Output the [X, Y] coordinate of the center of the cell containing the given text.  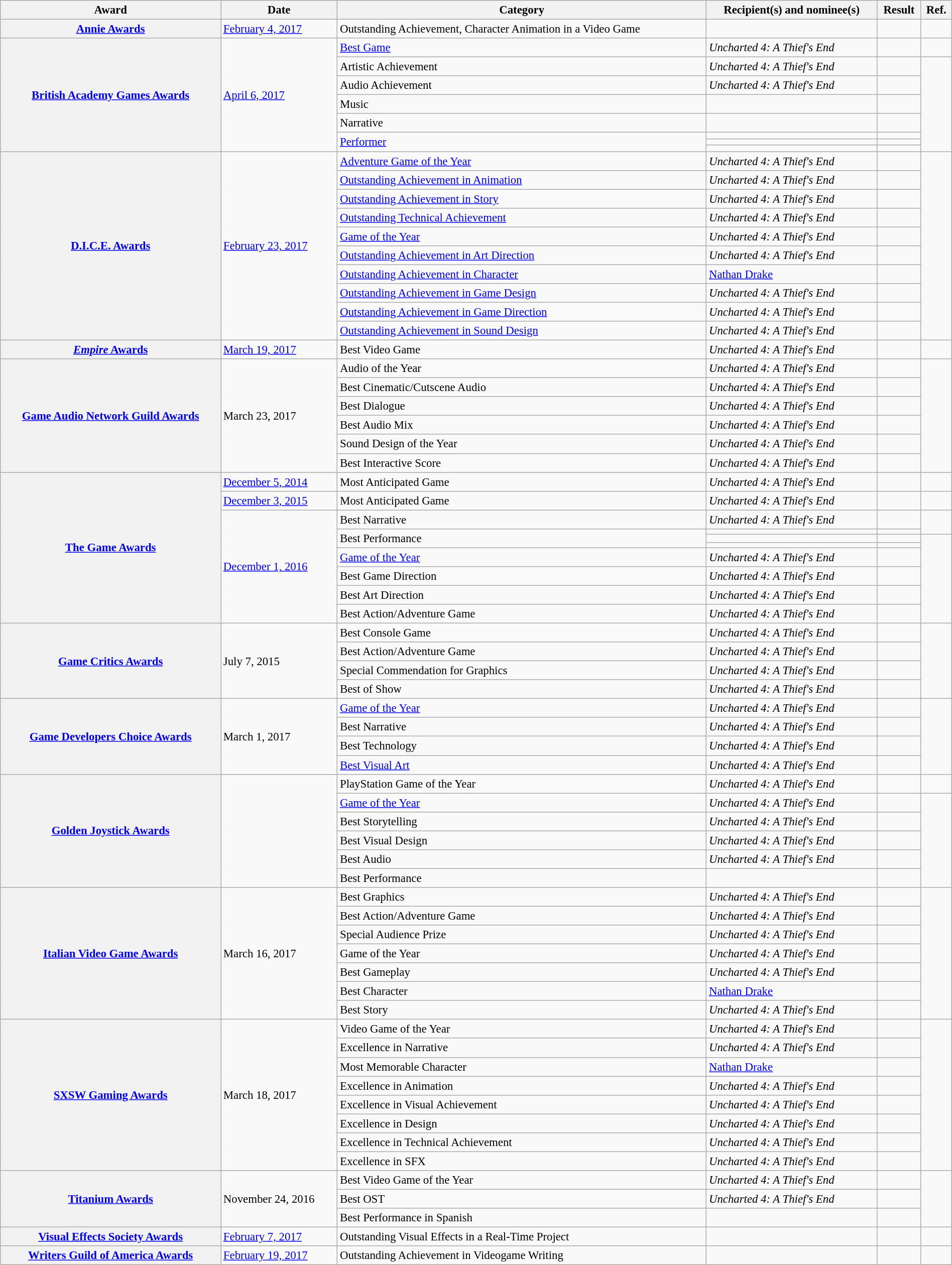
Best Interactive Score [522, 463]
Best Game [522, 48]
Best Performance in Spanish [522, 1218]
March 16, 2017 [279, 954]
Special Commendation for Graphics [522, 671]
Outstanding Achievement in Animation [522, 180]
Italian Video Game Awards [110, 954]
December 5, 2014 [279, 482]
Best Audio Mix [522, 425]
Best OST [522, 1199]
Excellence in Design [522, 1123]
Result [899, 10]
Excellence in Technical Achievement [522, 1143]
Ref. [936, 10]
Excellence in Narrative [522, 1048]
December 1, 2016 [279, 567]
Excellence in SFX [522, 1161]
Game Critics Awards [110, 661]
Most Memorable Character [522, 1067]
Best Visual Art [522, 765]
February 19, 2017 [279, 1255]
Best Storytelling [522, 821]
Outstanding Achievement in Character [522, 274]
Recipient(s) and nominee(s) [792, 10]
Best Game Direction [522, 576]
February 4, 2017 [279, 29]
Outstanding Achievement, Character Animation in a Video Game [522, 29]
March 23, 2017 [279, 416]
Best Technology [522, 746]
Writers Guild of America Awards [110, 1255]
November 24, 2016 [279, 1199]
Audio of the Year [522, 368]
March 1, 2017 [279, 736]
Best Visual Design [522, 840]
Best Console Game [522, 633]
February 7, 2017 [279, 1237]
Outstanding Visual Effects in a Real-Time Project [522, 1237]
April 6, 2017 [279, 95]
Audio Achievement [522, 85]
Best Graphics [522, 897]
Category [522, 10]
Artistic Achievement [522, 67]
December 3, 2015 [279, 500]
Excellence in Animation [522, 1086]
July 7, 2015 [279, 661]
Best of Show [522, 689]
PlayStation Game of the Year [522, 784]
Award [110, 10]
February 23, 2017 [279, 246]
March 19, 2017 [279, 350]
Outstanding Achievement in Story [522, 199]
Best Gameplay [522, 972]
Visual Effects Society Awards [110, 1237]
Performer [522, 142]
Special Audience Prize [522, 935]
Titanium Awards [110, 1199]
The Game Awards [110, 548]
SXSW Gaming Awards [110, 1095]
Outstanding Achievement in Game Design [522, 293]
Game Audio Network Guild Awards [110, 416]
Outstanding Achievement in Sound Design [522, 331]
Best Story [522, 1010]
Best Audio [522, 859]
Excellence in Visual Achievement [522, 1104]
Best Character [522, 991]
Game Developers Choice Awards [110, 736]
Best Video Game [522, 350]
Music [522, 104]
Best Dialogue [522, 406]
Best Art Direction [522, 595]
Outstanding Achievement in Game Direction [522, 312]
Outstanding Achievement in Videogame Writing [522, 1255]
Best Video Game of the Year [522, 1180]
Outstanding Achievement in Art Direction [522, 256]
March 18, 2017 [279, 1095]
Date [279, 10]
Adventure Game of the Year [522, 161]
Empire Awards [110, 350]
Sound Design of the Year [522, 444]
Golden Joystick Awards [110, 831]
Narrative [522, 123]
Video Game of the Year [522, 1029]
Annie Awards [110, 29]
Outstanding Technical Achievement [522, 217]
British Academy Games Awards [110, 95]
Best Cinematic/Cutscene Audio [522, 388]
D.I.C.E. Awards [110, 246]
